Return [x, y] of the center of cell containing provided text 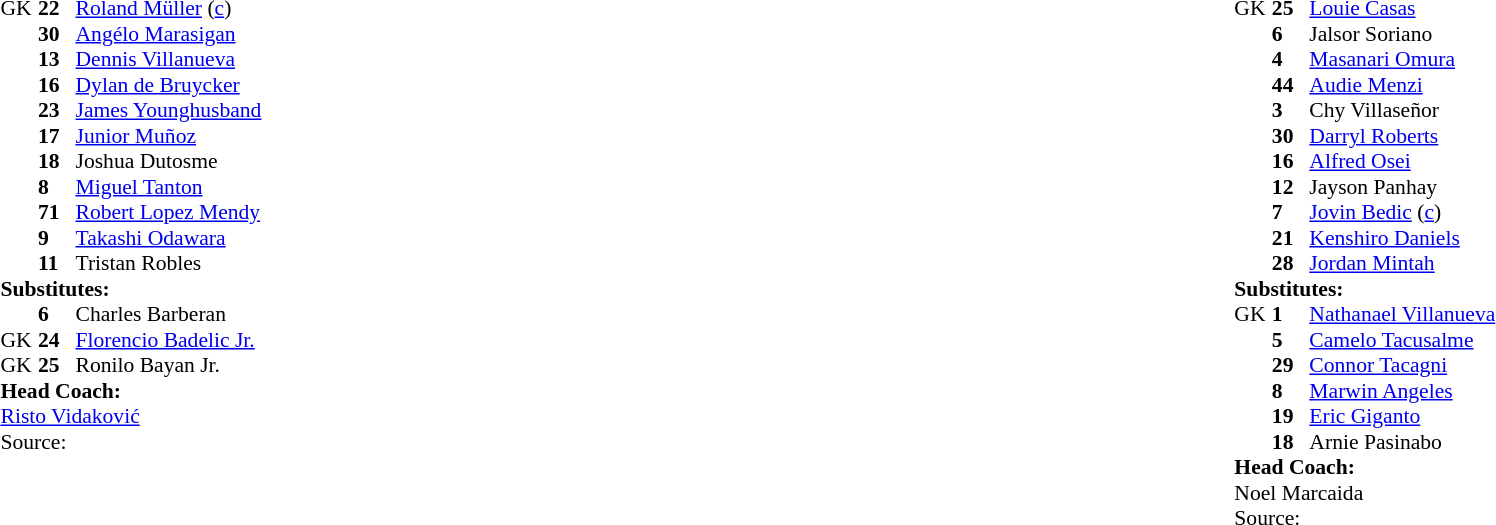
5 [1291, 340]
Connor Tacagni [1402, 365]
Camelo Tacusalme [1402, 340]
12 [1291, 187]
Audie Menzi [1402, 85]
19 [1291, 417]
Alfred Osei [1402, 161]
17 [57, 136]
Takashi Odawara [169, 238]
Miguel Tanton [169, 187]
11 [57, 263]
Florencio Badelic Jr. [169, 340]
Chy Villaseñor [1402, 111]
Noel Marcaida [1364, 493]
21 [1291, 238]
Masanari Omura [1402, 59]
Jovin Bedic (c) [1402, 213]
Darryl Roberts [1402, 136]
13 [57, 59]
71 [57, 213]
44 [1291, 85]
Junior Muñoz [169, 136]
24 [57, 340]
Eric Giganto [1402, 417]
Robert Lopez Mendy [169, 213]
Joshua Dutosme [169, 161]
4 [1291, 59]
Angélo Marasigan [169, 34]
3 [1291, 111]
Charles Barberan [169, 315]
Ronilo Bayan Jr. [169, 365]
Dennis Villanueva [169, 59]
Source: [130, 442]
Jayson Panhay [1402, 187]
23 [57, 111]
1 [1291, 315]
7 [1291, 213]
Nathanael Villanueva [1402, 315]
Jordan Mintah [1402, 263]
Jalsor Soriano [1402, 34]
Tristan Robles [169, 263]
29 [1291, 365]
28 [1291, 263]
Marwin Angeles [1402, 391]
25 [57, 365]
Dylan de Bruycker [169, 85]
Arnie Pasinabo [1402, 442]
Risto Vidaković [130, 417]
Kenshiro Daniels [1402, 238]
9 [57, 238]
James Younghusband [169, 111]
